Output the (x, y) coordinate of the center of the cell containing the given text.  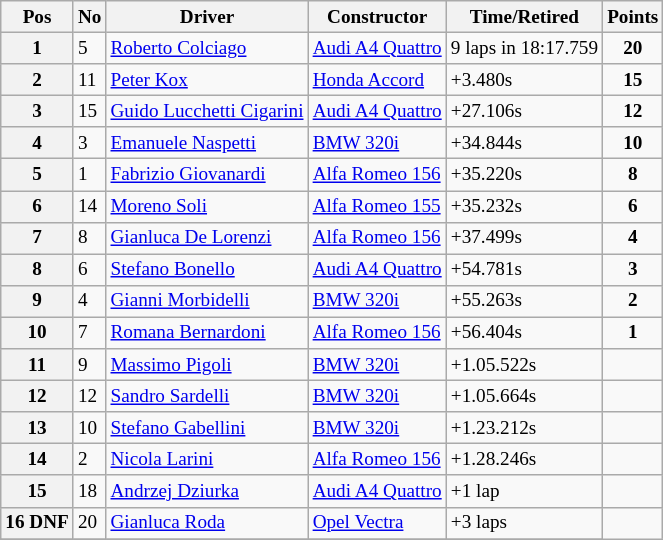
No (90, 17)
+1.05.522s (524, 365)
Romana Bernardoni (207, 333)
+34.844s (524, 143)
+3 laps (524, 523)
Massimo Pigoli (207, 365)
Nicola Larini (207, 460)
Guido Lucchetti Cigarini (207, 111)
Driver (207, 17)
Gianluca De Lorenzi (207, 238)
Time/Retired (524, 17)
Moreno Soli (207, 206)
9 laps in 18:17.759 (524, 48)
Gianluca Roda (207, 523)
Pos (38, 17)
Points (633, 17)
+27.106s (524, 111)
Andrzej Dziurka (207, 491)
18 (90, 491)
Opel Vectra (377, 523)
Emanuele Naspetti (207, 143)
+37.499s (524, 238)
Fabrizio Giovanardi (207, 175)
+56.404s (524, 333)
+3.480s (524, 80)
Stefano Gabellini (207, 428)
Gianni Morbidelli (207, 301)
13 (38, 428)
Constructor (377, 17)
+35.220s (524, 175)
16 DNF (38, 523)
+1 lap (524, 491)
Alfa Romeo 155 (377, 206)
+1.05.664s (524, 396)
Roberto Colciago (207, 48)
+35.232s (524, 206)
Honda Accord (377, 80)
Stefano Bonello (207, 270)
+54.781s (524, 270)
Peter Kox (207, 80)
Sandro Sardelli (207, 396)
+1.23.212s (524, 428)
+1.28.246s (524, 460)
+55.263s (524, 301)
